Output the [x, y] coordinate of the center of the cell containing the given text.  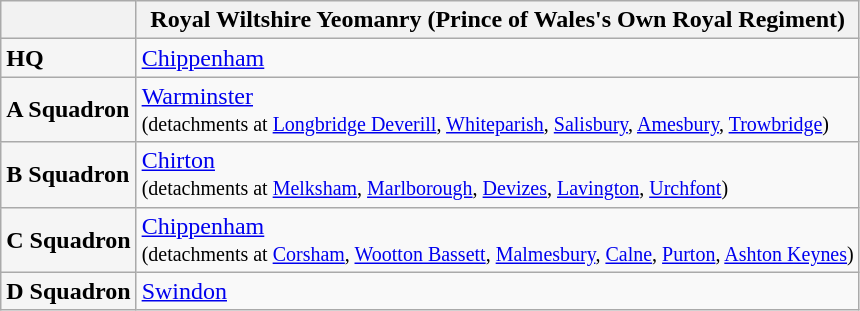
A Squadron [68, 110]
D Squadron [68, 291]
Chirton(detachments at Melksham, Marlborough, Devizes, Lavington, Urchfont) [498, 174]
Royal Wiltshire Yeomanry (Prince of Wales's Own Royal Regiment) [498, 20]
B Squadron [68, 174]
Swindon [498, 291]
Chippenham(detachments at Corsham, Wootton Bassett, Malmesbury, Calne, Purton, Ashton Keynes) [498, 240]
Warminster(detachments at Longbridge Deverill, Whiteparish, Salisbury, Amesbury, Trowbridge) [498, 110]
Chippenham [498, 58]
HQ [68, 58]
C Squadron [68, 240]
